Identify which cell holds the provided text, then report its [x, y] central coordinate. 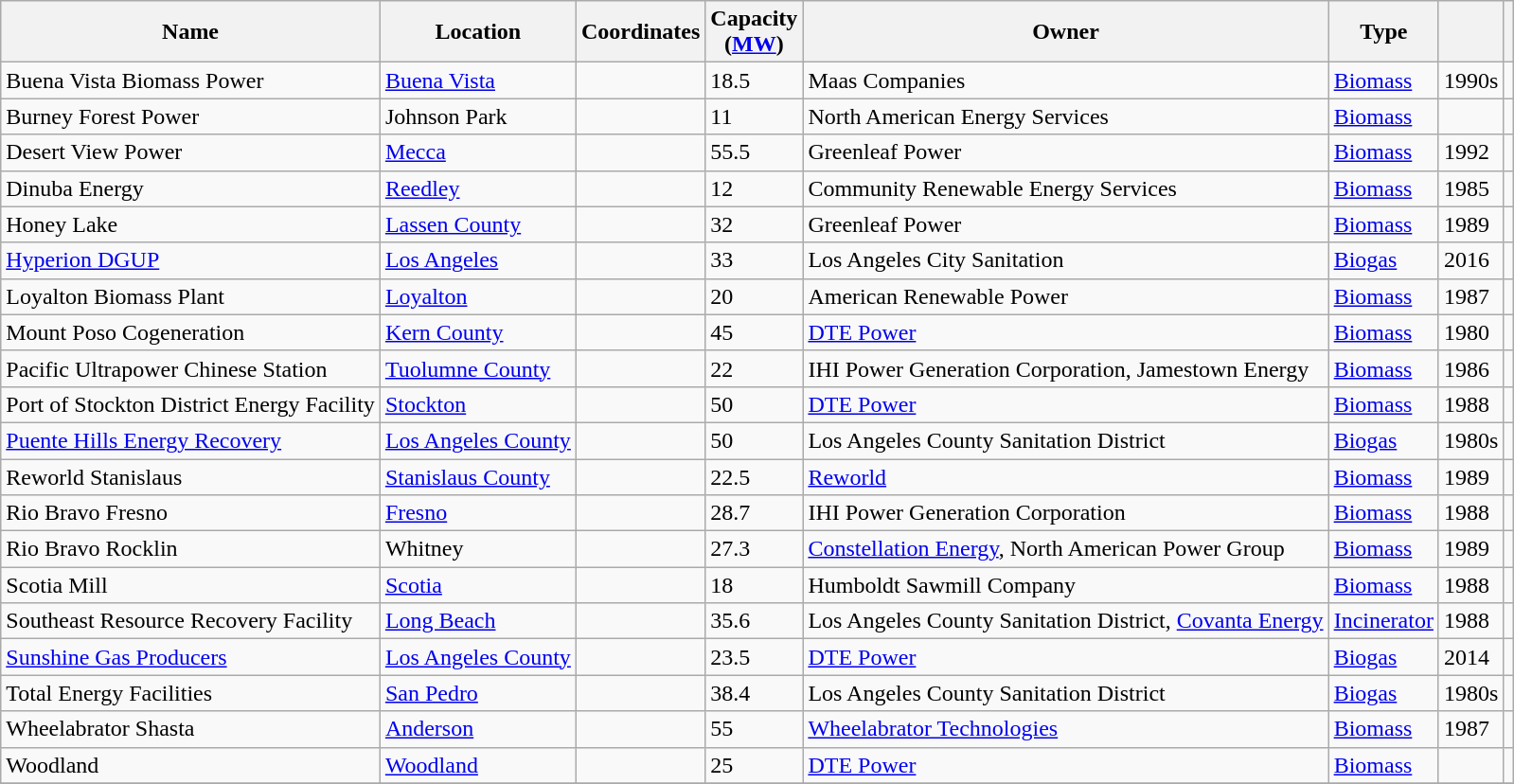
Coordinates [640, 32]
Lassen County [477, 224]
Dinuba Energy [191, 188]
Scotia Mill [191, 585]
Loyalton [477, 296]
22 [754, 368]
Los Angeles County Sanitation District, Covanta Energy [1066, 621]
Loyalton Biomass Plant [191, 296]
Fresno [477, 513]
25 [754, 765]
Owner [1066, 32]
55 [754, 729]
28.7 [754, 513]
Port of Stockton District Energy Facility [191, 404]
Reworld Stanislaus [191, 476]
12 [754, 188]
Puente Hills Energy Recovery [191, 440]
Desert View Power [191, 152]
33 [754, 260]
North American Energy Services [1066, 116]
Name [191, 32]
55.5 [754, 152]
San Pedro [477, 693]
American Renewable Power [1066, 296]
1992 [1470, 152]
Rio Bravo Rocklin [191, 549]
Stockton [477, 404]
Anderson [477, 729]
32 [754, 224]
Tuolumne County [477, 368]
Type [1383, 32]
Buena Vista Biomass Power [191, 80]
1980 [1470, 332]
Long Beach [477, 621]
38.4 [754, 693]
Burney Forest Power [191, 116]
Mecca [477, 152]
Mount Poso Cogeneration [191, 332]
23.5 [754, 657]
45 [754, 332]
Scotia [477, 585]
1990s [1470, 80]
1985 [1470, 188]
Honey Lake [191, 224]
Whitney [477, 549]
Total Energy Facilities [191, 693]
20 [754, 296]
Community Renewable Energy Services [1066, 188]
Kern County [477, 332]
Hyperion DGUP [191, 260]
IHI Power Generation Corporation [1066, 513]
Location [477, 32]
Stanislaus County [477, 476]
2016 [1470, 260]
1986 [1470, 368]
18 [754, 585]
Reworld [1066, 476]
Southeast Resource Recovery Facility [191, 621]
Johnson Park [477, 116]
35.6 [754, 621]
2014 [1470, 657]
Maas Companies [1066, 80]
Los Angeles [477, 260]
Rio Bravo Fresno [191, 513]
22.5 [754, 476]
Capacity(MW) [754, 32]
Reedley [477, 188]
Los Angeles City Sanitation [1066, 260]
Wheelabrator Shasta [191, 729]
Buena Vista [477, 80]
Humboldt Sawmill Company [1066, 585]
Sunshine Gas Producers [191, 657]
Constellation Energy, North American Power Group [1066, 549]
27.3 [754, 549]
18.5 [754, 80]
Wheelabrator Technologies [1066, 729]
Pacific Ultrapower Chinese Station [191, 368]
Incinerator [1383, 621]
IHI Power Generation Corporation, Jamestown Energy [1066, 368]
11 [754, 116]
